Capture the cell that displays the provided text and extract its (x, y) central coordinate. 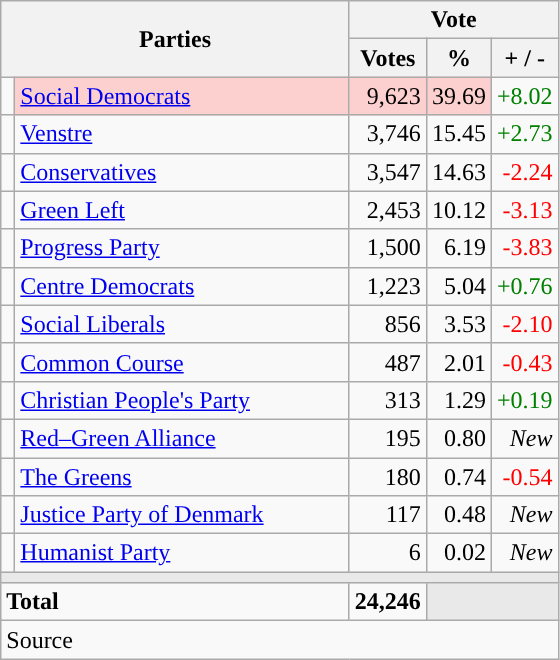
1,223 (388, 286)
The Greens (182, 477)
Centre Democrats (182, 286)
Parties (176, 39)
Christian People's Party (182, 400)
1,500 (388, 248)
117 (388, 515)
Votes (388, 58)
Justice Party of Denmark (182, 515)
Red–Green Alliance (182, 438)
Common Course (182, 362)
0.02 (458, 553)
24,246 (388, 602)
3,547 (388, 172)
856 (388, 324)
Humanist Party (182, 553)
+2.73 (524, 134)
3.53 (458, 324)
Progress Party (182, 248)
+8.02 (524, 96)
Green Left (182, 210)
1.29 (458, 400)
9,623 (388, 96)
0.48 (458, 515)
-0.54 (524, 477)
15.45 (458, 134)
487 (388, 362)
% (458, 58)
2.01 (458, 362)
Source (280, 640)
Social Liberals (182, 324)
Social Democrats (182, 96)
Conservatives (182, 172)
Vote (454, 20)
+ / - (524, 58)
0.80 (458, 438)
-0.43 (524, 362)
-3.83 (524, 248)
+0.76 (524, 286)
Total (176, 602)
6 (388, 553)
6.19 (458, 248)
195 (388, 438)
-2.10 (524, 324)
2,453 (388, 210)
+0.19 (524, 400)
180 (388, 477)
14.63 (458, 172)
3,746 (388, 134)
-2.24 (524, 172)
Venstre (182, 134)
10.12 (458, 210)
5.04 (458, 286)
39.69 (458, 96)
0.74 (458, 477)
313 (388, 400)
-3.13 (524, 210)
